Locate the cell with the specified text and output its (x, y) center coordinate. 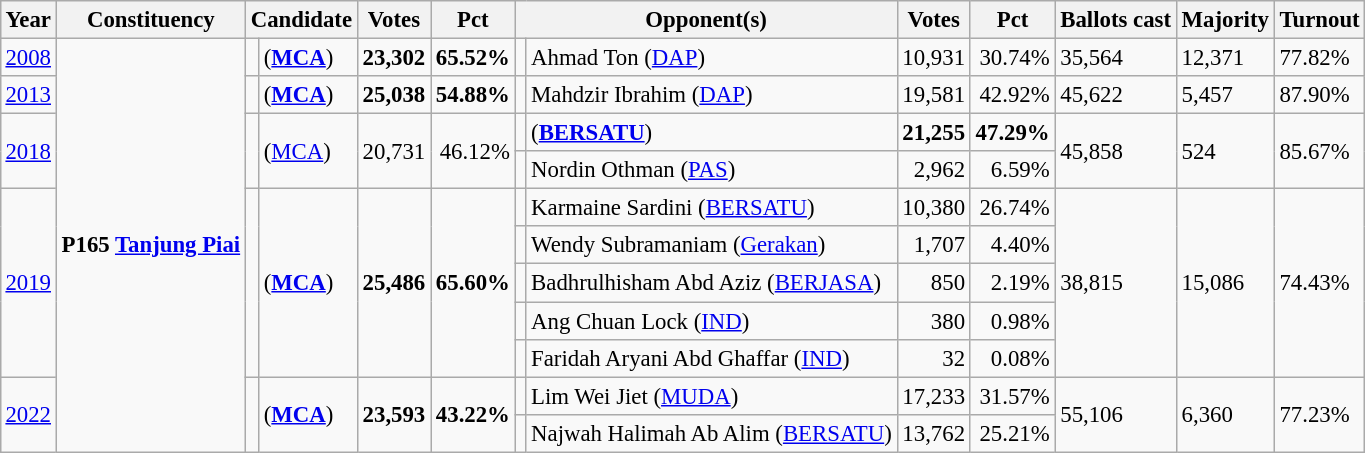
38,815 (1116, 283)
46.12% (474, 152)
19,581 (934, 95)
Year (28, 20)
Turnout (1320, 20)
47.29% (1012, 133)
77.23% (1320, 414)
2019 (28, 283)
55,106 (1116, 414)
Karmaine Sardini (BERSATU) (712, 208)
6.59% (1012, 170)
380 (934, 321)
10,931 (934, 57)
85.67% (1320, 152)
65.52% (474, 57)
Constituency (150, 20)
Candidate (301, 20)
0.08% (1012, 358)
74.43% (1320, 283)
35,564 (1116, 57)
2022 (28, 414)
17,233 (934, 396)
Ballots cast (1116, 20)
Badhrulhisham Abd Aziz (BERJASA) (712, 283)
2008 (28, 57)
2013 (28, 95)
13,762 (934, 433)
45,858 (1116, 152)
87.90% (1320, 95)
0.98% (1012, 321)
23,302 (394, 57)
Opponent(s) (706, 20)
Ang Chuan Lock (IND) (712, 321)
23,593 (394, 414)
524 (1225, 152)
4.40% (1012, 245)
25.21% (1012, 433)
21,255 (934, 133)
2018 (28, 152)
42.92% (1012, 95)
65.60% (474, 283)
Lim Wei Jiet (MUDA) (712, 396)
10,380 (934, 208)
2,962 (934, 170)
P165 Tanjung Piai (150, 245)
25,038 (394, 95)
31.57% (1012, 396)
45,622 (1116, 95)
5,457 (1225, 95)
43.22% (474, 414)
Ahmad Ton (DAP) (712, 57)
20,731 (394, 152)
15,086 (1225, 283)
Nordin Othman (PAS) (712, 170)
32 (934, 358)
850 (934, 283)
54.88% (474, 95)
(BERSATU) (712, 133)
Majority (1225, 20)
Mahdzir Ibrahim (DAP) (712, 95)
26.74% (1012, 208)
6,360 (1225, 414)
Wendy Subramaniam (Gerakan) (712, 245)
25,486 (394, 283)
12,371 (1225, 57)
Najwah Halimah Ab Alim (BERSATU) (712, 433)
30.74% (1012, 57)
2.19% (1012, 283)
Faridah Aryani Abd Ghaffar (IND) (712, 358)
1,707 (934, 245)
77.82% (1320, 57)
